Capture the cell that displays the provided text and extract its [X, Y] central coordinate. 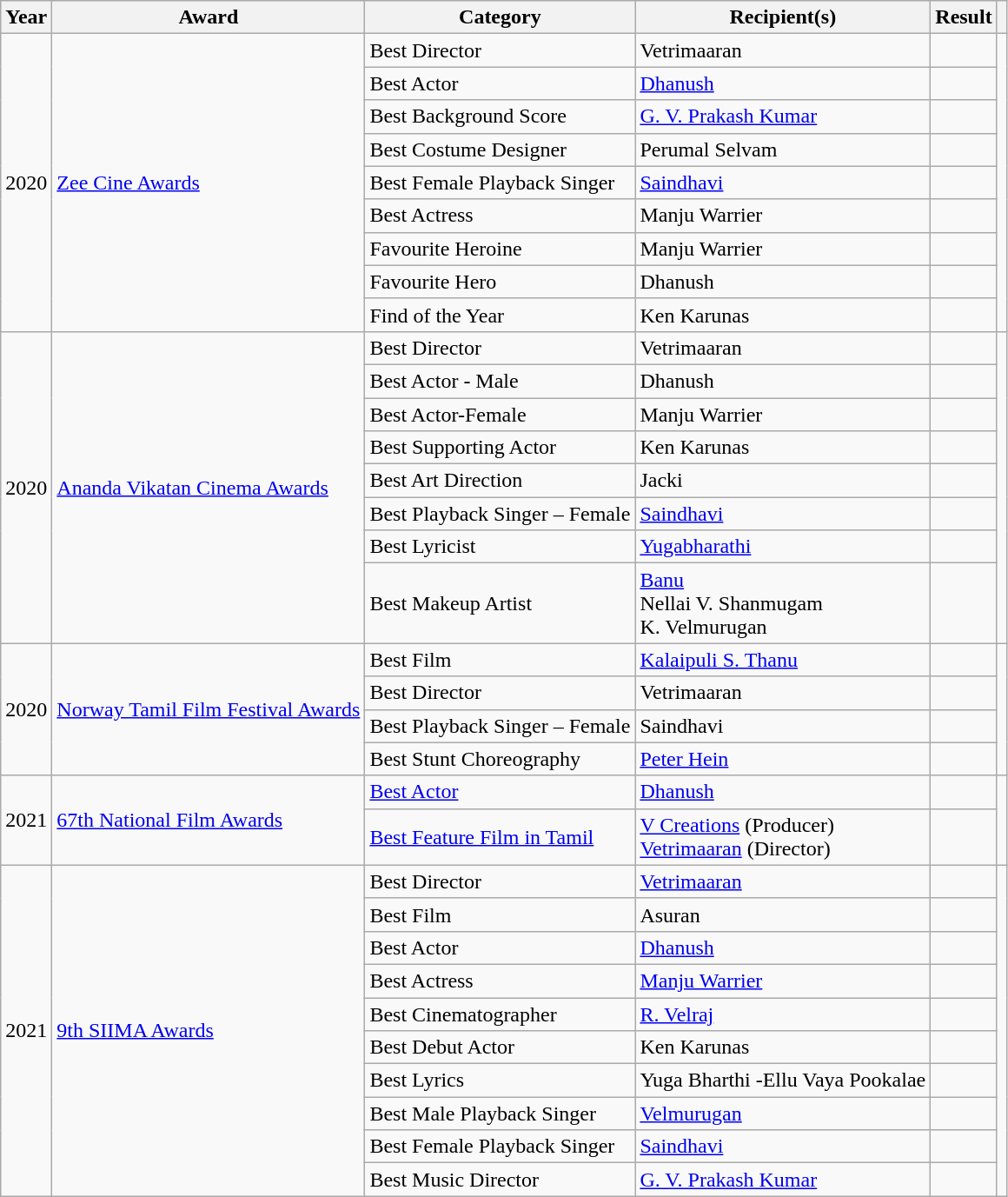
Best Background Score [501, 116]
Kalaipuli S. Thanu [783, 660]
Best Music Director [501, 1180]
9th SIIMA Awards [209, 1031]
Best Supporting Actor [501, 448]
Best Stunt Choreography [501, 759]
Award [209, 17]
Year [26, 17]
BanuNellai V. ShanmugamK. Velmurugan [783, 603]
V Creations (Producer)Vetrimaaran (Director) [783, 836]
Best Male Playback Singer [501, 1114]
Jacki [783, 481]
Yuga Bharthi -Ellu Vaya Pookalae [783, 1081]
Perumal Selvam [783, 150]
Best Lyricist [501, 547]
Favourite Heroine [501, 249]
Best Makeup Artist [501, 603]
Best Art Direction [501, 481]
Best Actor-Female [501, 415]
Best Actor - Male [501, 381]
Best Feature Film in Tamil [501, 836]
Find of the Year [501, 315]
Ananda Vikatan Cinema Awards [209, 487]
Recipient(s) [783, 17]
Zee Cine Awards [209, 183]
Norway Tamil Film Festival Awards [209, 709]
Favourite Hero [501, 282]
Asuran [783, 914]
Peter Hein [783, 759]
Best Costume Designer [501, 150]
Best Lyrics [501, 1081]
67th National Film Awards [209, 821]
Best Debut Actor [501, 1047]
Category [501, 17]
Result [964, 17]
Yugabharathi [783, 547]
Velmurugan [783, 1114]
Best Cinematographer [501, 1014]
R. Velraj [783, 1014]
